Detect which cell encompasses the target text, then output its [X, Y] center coordinate. 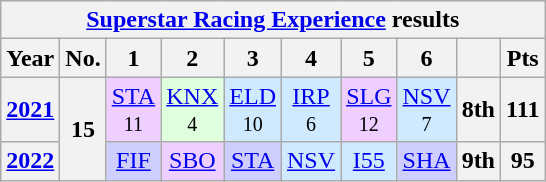
9th [478, 161]
KNX4 [192, 110]
5 [369, 58]
SHA [426, 161]
STA11 [133, 110]
NSV7 [426, 110]
I55 [369, 161]
SLG12 [369, 110]
15 [83, 128]
Superstar Racing Experience results [273, 20]
ELD10 [253, 110]
FIF [133, 161]
8th [478, 110]
SBO [192, 161]
1 [133, 58]
6 [426, 58]
2 [192, 58]
NSV [312, 161]
111 [523, 110]
2021 [30, 110]
Year [30, 58]
No. [83, 58]
3 [253, 58]
95 [523, 161]
STA [253, 161]
IRP6 [312, 110]
2022 [30, 161]
Pts [523, 58]
4 [312, 58]
